Detect which cell encompasses the target text, then output its [x, y] center coordinate. 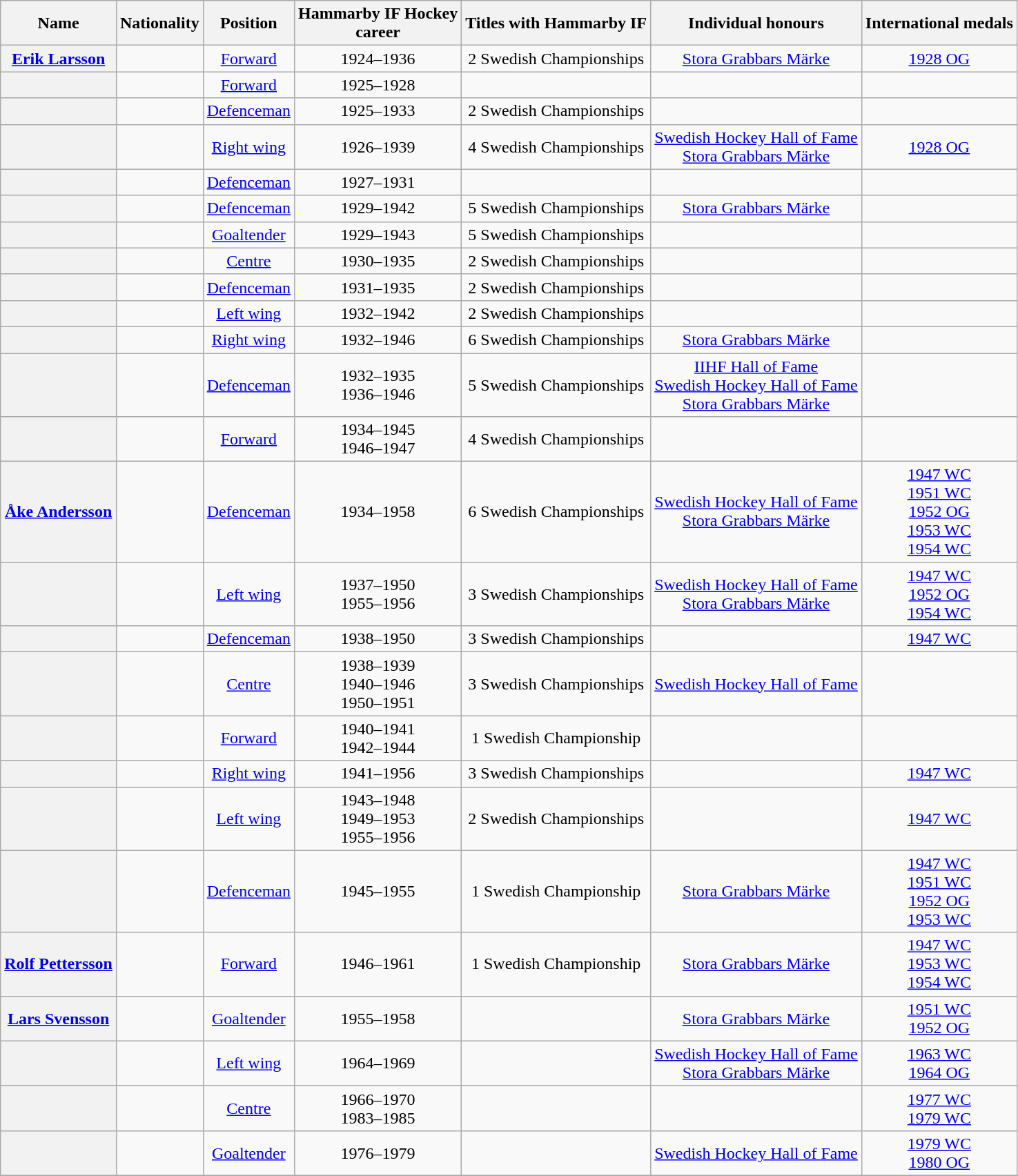
Rolf Pettersson [59, 964]
1943–19481949–19531955–1956 [378, 819]
Position [248, 23]
1932–19351936–1946 [378, 385]
1947 WC 1951 WC 1952 OG 1953 WC [939, 892]
1951 WC 1952 OG [939, 1019]
1925–1933 [378, 111]
Nationality [159, 23]
1955–1958 [378, 1019]
1938–1950 [378, 639]
Åke Andersson [59, 512]
1976–1979 [378, 1153]
1926–1939 [378, 146]
Individual honours [756, 23]
1940–19411942–1944 [378, 738]
Hammarby IF Hockeycareer [378, 23]
1945–1955 [378, 892]
1934–1958 [378, 512]
1930–1935 [378, 261]
1927–1931 [378, 182]
1932–1942 [378, 313]
1929–1943 [378, 235]
1964–1969 [378, 1063]
1966–19701983–1985 [378, 1108]
IIHF Hall of FameSwedish Hockey Hall of FameStora Grabbars Märke [756, 385]
1932–1946 [378, 340]
1938–19391940–19461950–1951 [378, 684]
1941–1956 [378, 774]
International medals [939, 23]
1977 WC 1979 WC [939, 1108]
1947 WC 1953 WC 1954 WC [939, 964]
1925–1928 [378, 85]
Name [59, 23]
1931–1935 [378, 287]
1963 WC 1964 OG [939, 1063]
1947 WC 1951 WC 1952 OG 1953 WC 1954 WC [939, 512]
1946–1961 [378, 964]
1929–1942 [378, 208]
Titles with Hammarby IF [556, 23]
1979 WC 1980 OG [939, 1153]
1937–19501955–1956 [378, 594]
1924–1936 [378, 59]
1947 WC 1952 OG 1954 WC [939, 594]
Lars Svensson [59, 1019]
Erik Larsson [59, 59]
1934–19451946–1947 [378, 439]
